Return (X, Y) of the center of cell containing provided text 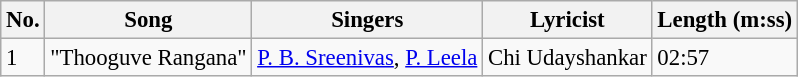
02:57 (724, 58)
P. B. Sreenivas, P. Leela (368, 58)
Singers (368, 20)
Song (148, 20)
"Thooguve Rangana" (148, 58)
Length (m:ss) (724, 20)
Lyricist (568, 20)
No. (23, 20)
1 (23, 58)
Chi Udayshankar (568, 58)
